Extract the [X, Y] coordinate from the center of the cell holding the provided text.  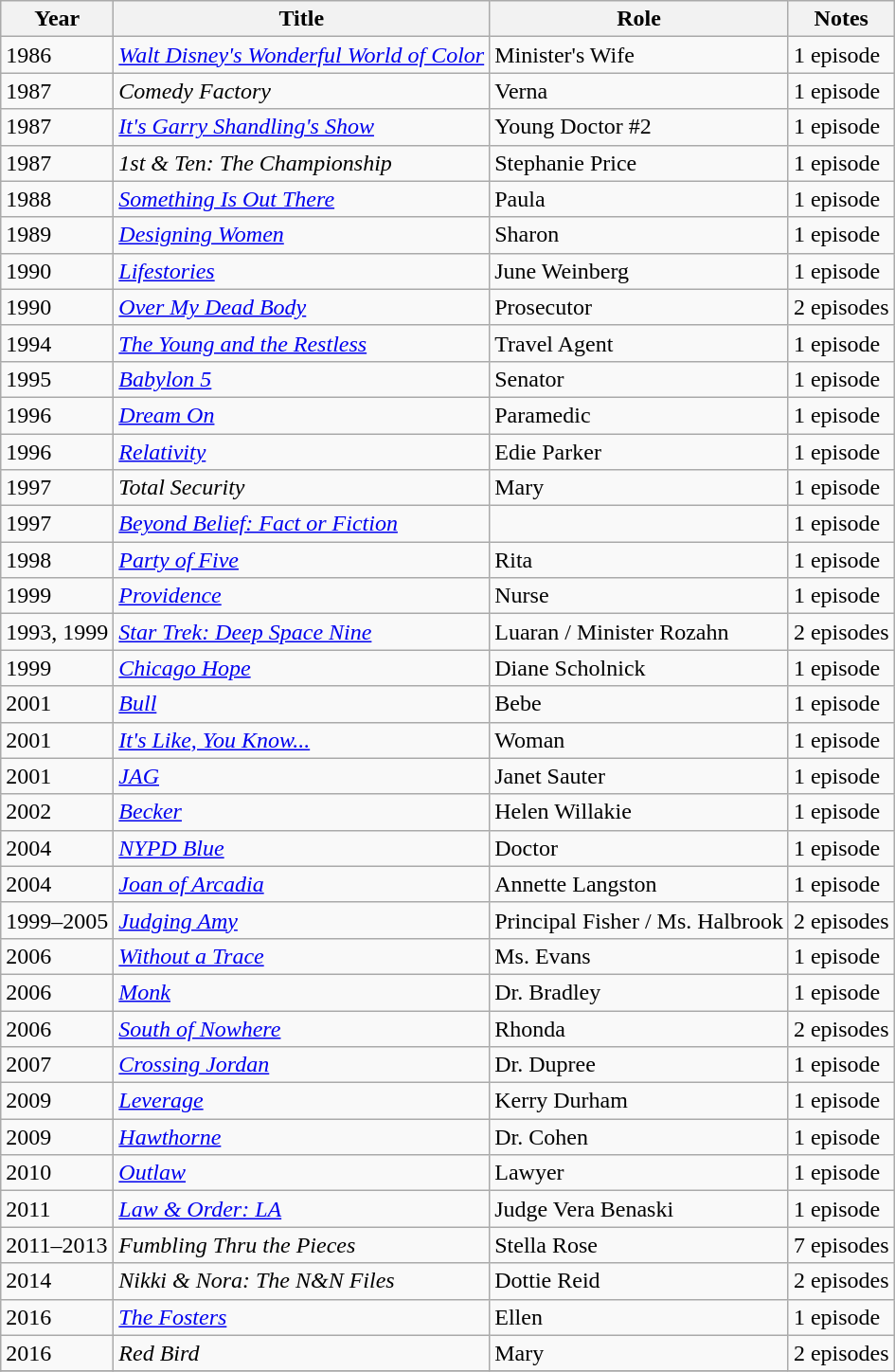
Annette Langston [639, 884]
Luaran / Minister Rozahn [639, 632]
2014 [57, 1281]
Crossing Jordan [301, 1065]
Fumbling Thru the Pieces [301, 1245]
Rhonda [639, 1028]
Nurse [639, 596]
7 episodes [841, 1245]
Title [301, 19]
Stephanie Price [639, 163]
Rita [639, 560]
Outlaw [301, 1173]
Star Trek: Deep Space Nine [301, 632]
Law & Order: LA [301, 1209]
Relativity [301, 452]
Paramedic [639, 415]
JAG [301, 776]
Monk [301, 992]
1994 [57, 343]
Hawthorne [301, 1137]
Without a Trace [301, 956]
Designing Women [301, 235]
2010 [57, 1173]
Lifestories [301, 271]
1995 [57, 379]
2002 [57, 812]
Becker [301, 812]
Chicago Hope [301, 668]
Sharon [639, 235]
Woman [639, 740]
Nikki & Nora: The N&N Files [301, 1281]
Ms. Evans [639, 956]
Something Is Out There [301, 199]
Dottie Reid [639, 1281]
Dr. Dupree [639, 1065]
Judging Amy [301, 920]
Dr. Cohen [639, 1137]
Paula [639, 199]
Walt Disney's Wonderful World of Color [301, 55]
Kerry Durham [639, 1101]
June Weinberg [639, 271]
Edie Parker [639, 452]
Dr. Bradley [639, 992]
1986 [57, 55]
Young Doctor #2 [639, 127]
Senator [639, 379]
Role [639, 19]
Party of Five [301, 560]
The Young and the Restless [301, 343]
Total Security [301, 488]
Verna [639, 91]
2007 [57, 1065]
Minister's Wife [639, 55]
Leverage [301, 1101]
1989 [57, 235]
The Fosters [301, 1317]
Travel Agent [639, 343]
Dream On [301, 415]
Diane Scholnick [639, 668]
Over My Dead Body [301, 307]
Notes [841, 19]
2011–2013 [57, 1245]
1999–2005 [57, 920]
Helen Willakie [639, 812]
It's Garry Shandling's Show [301, 127]
It's Like, You Know... [301, 740]
Year [57, 19]
Joan of Arcadia [301, 884]
Janet Sauter [639, 776]
Beyond Belief: Fact or Fiction [301, 524]
Babylon 5 [301, 379]
1988 [57, 199]
1998 [57, 560]
Comedy Factory [301, 91]
Principal Fisher / Ms. Halbrook [639, 920]
Ellen [639, 1317]
Red Bird [301, 1353]
Bull [301, 704]
Prosecutor [639, 307]
1993, 1999 [57, 632]
Bebe [639, 704]
Providence [301, 596]
2011 [57, 1209]
Doctor [639, 848]
South of Nowhere [301, 1028]
1st & Ten: The Championship [301, 163]
Judge Vera Benaski [639, 1209]
Lawyer [639, 1173]
NYPD Blue [301, 848]
Stella Rose [639, 1245]
